Search for the cell housing the specified text and yield its [x, y] center coordinate. 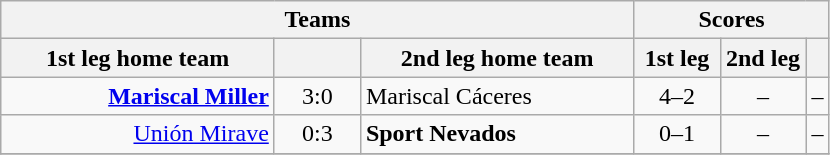
0–1 [677, 134]
3:0 [317, 96]
Mariscal Miller [138, 96]
1st leg [677, 58]
2nd leg [763, 58]
Sport Nevados [497, 134]
Unión Mirave [138, 134]
4–2 [677, 96]
0:3 [317, 134]
1st leg home team [138, 58]
Teams [318, 20]
2nd leg home team [497, 58]
Scores [732, 20]
Mariscal Cáceres [497, 96]
